Locate the cell with the specified text and output its [X, Y] center coordinate. 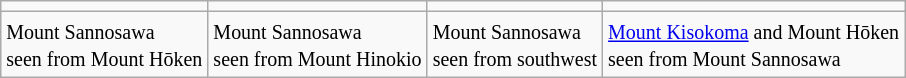
Mount Kisokoma and Mount Hōkenseen from Mount Sannosawa [754, 44]
Mount Sannosawaseen from Mount Hinokio [318, 44]
Mount Sannosawaseen from Mount Hōken [104, 44]
Mount Sannosawaseen from southwest [514, 44]
